Detect which cell encompasses the target text, then output its [X, Y] center coordinate. 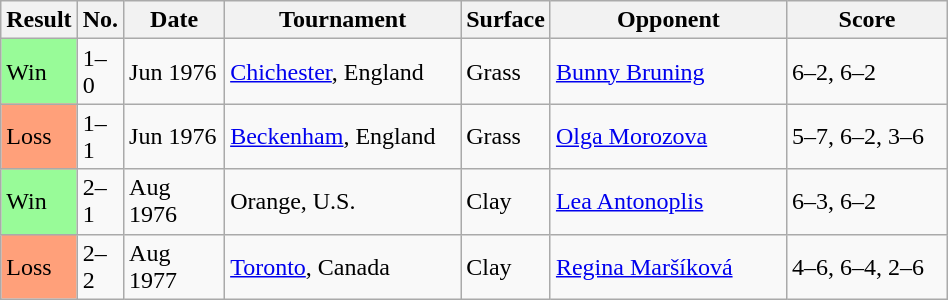
2–1 [100, 202]
Result [39, 20]
2–2 [100, 266]
4–6, 6–4, 2–6 [866, 266]
Toronto, Canada [343, 266]
Orange, U.S. [343, 202]
6–3, 6–2 [866, 202]
Regina Maršíková [668, 266]
Date [174, 20]
Score [866, 20]
Chichester, England [343, 72]
Lea Antonoplis [668, 202]
Aug 1976 [174, 202]
5–7, 6–2, 3–6 [866, 136]
Tournament [343, 20]
No. [100, 20]
Bunny Bruning [668, 72]
Olga Morozova [668, 136]
1–0 [100, 72]
Opponent [668, 20]
Surface [506, 20]
6–2, 6–2 [866, 72]
Aug 1977 [174, 266]
Beckenham, England [343, 136]
1–1 [100, 136]
